Pinpoint the cell where the given text exists, returning its [X, Y] midpoint coordinate. 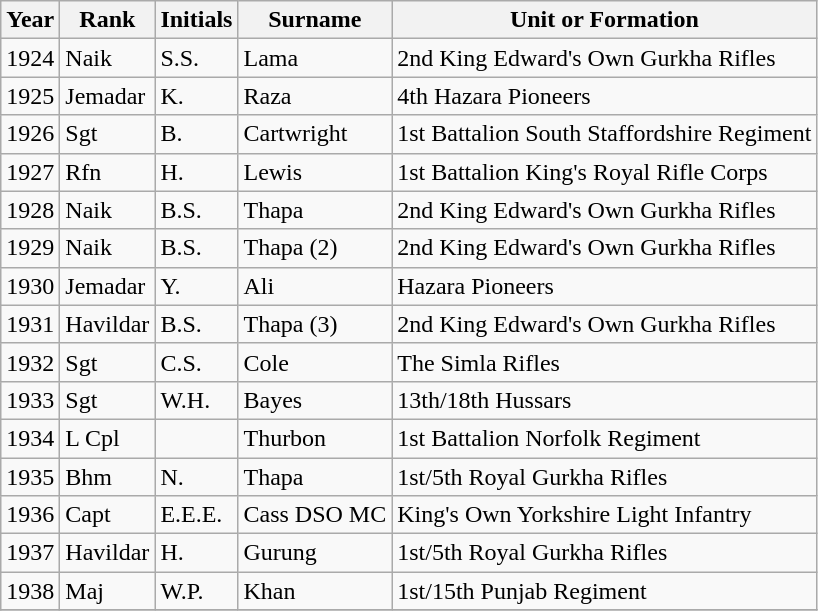
S.S. [196, 58]
L Cpl [108, 438]
W.H. [196, 400]
Year [30, 20]
King's Own Yorkshire Light Infantry [604, 515]
Bhm [108, 477]
1934 [30, 438]
1932 [30, 362]
W.P. [196, 591]
Capt [108, 515]
Rank [108, 20]
1929 [30, 248]
Y. [196, 286]
Thapa (2) [315, 248]
Gurung [315, 553]
1st/15th Punjab Regiment [604, 591]
4th Hazara Pioneers [604, 96]
1930 [30, 286]
1st Battalion South Staffordshire Regiment [604, 134]
1st Battalion King's Royal Rifle Corps [604, 172]
Maj [108, 591]
Hazara Pioneers [604, 286]
Cole [315, 362]
The Simla Rifles [604, 362]
Ali [315, 286]
Raza [315, 96]
Thapa (3) [315, 324]
1st Battalion Norfolk Regiment [604, 438]
Unit or Formation [604, 20]
1925 [30, 96]
Initials [196, 20]
1937 [30, 553]
Surname [315, 20]
1924 [30, 58]
1931 [30, 324]
C.S. [196, 362]
Lewis [315, 172]
1936 [30, 515]
1927 [30, 172]
Bayes [315, 400]
Rfn [108, 172]
1926 [30, 134]
1928 [30, 210]
Cartwright [315, 134]
E.E.E. [196, 515]
1935 [30, 477]
Thurbon [315, 438]
K. [196, 96]
Cass DSO MC [315, 515]
Khan [315, 591]
N. [196, 477]
1938 [30, 591]
B. [196, 134]
Lama [315, 58]
1933 [30, 400]
13th/18th Hussars [604, 400]
